Locate the cell with the specified text and output its (X, Y) center coordinate. 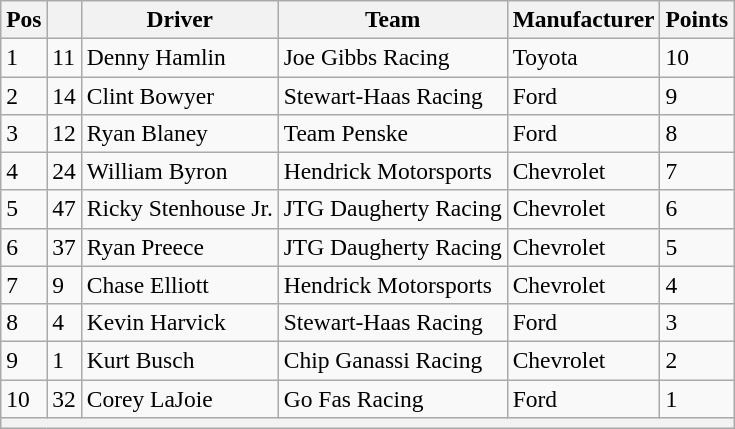
11 (64, 57)
Toyota (584, 57)
32 (64, 398)
Team Penske (392, 133)
Kevin Harvick (180, 322)
Ryan Blaney (180, 133)
14 (64, 95)
12 (64, 133)
Kurt Busch (180, 360)
Clint Bowyer (180, 95)
47 (64, 209)
Manufacturer (584, 19)
Pos (24, 19)
Chase Elliott (180, 285)
Driver (180, 19)
Joe Gibbs Racing (392, 57)
William Byron (180, 171)
24 (64, 171)
Denny Hamlin (180, 57)
37 (64, 247)
Corey LaJoie (180, 398)
Ryan Preece (180, 247)
Points (697, 19)
Chip Ganassi Racing (392, 360)
Ricky Stenhouse Jr. (180, 209)
Team (392, 19)
Go Fas Racing (392, 398)
